From the cell containing the given text, extract its center point as (x, y) coordinate. 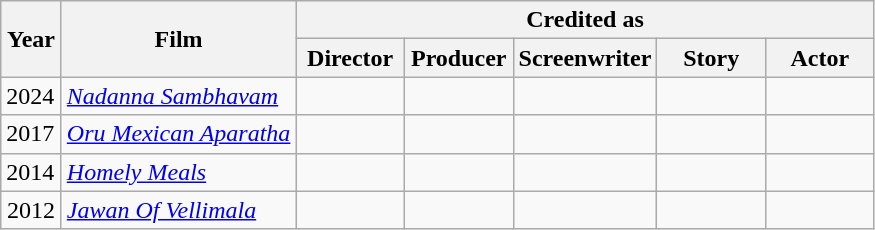
2014 (32, 172)
Story (712, 58)
2012 (32, 210)
Credited as (585, 20)
2017 (32, 134)
Nadanna Sambhavam (178, 96)
Screenwriter (585, 58)
2024 (32, 96)
Homely Meals (178, 172)
Oru Mexican Aparatha (178, 134)
Jawan Of Vellimala (178, 210)
Actor (820, 58)
Director (350, 58)
Producer (458, 58)
Film (178, 39)
Year (32, 39)
